Return [x, y] of the center of cell containing provided text 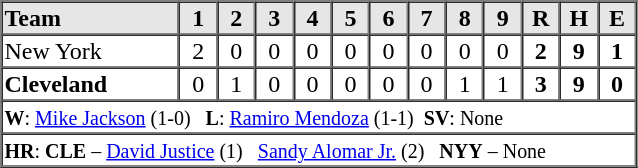
5 [350, 18]
4 [312, 18]
W: Mike Jackson (1-0) L: Ramiro Mendoza (1-1) SV: None [319, 116]
H [579, 18]
Team [91, 18]
Cleveland [91, 84]
New York [91, 50]
8 [465, 18]
HR: CLE – David Justice (1) Sandy Alomar Jr. (2) NYY – None [319, 150]
6 [388, 18]
7 [427, 18]
R [541, 18]
E [617, 18]
